Identify which cell holds the provided text, then report its [X, Y] central coordinate. 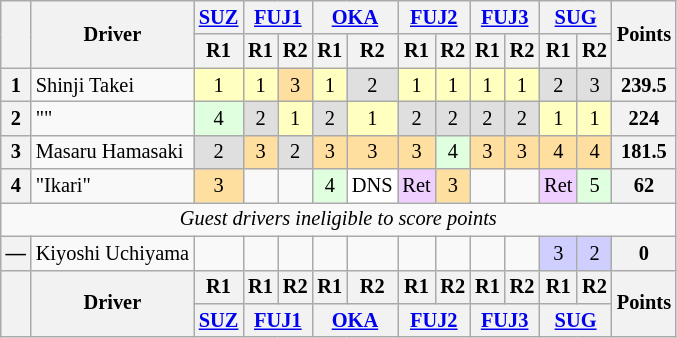
224 [644, 118]
— [16, 253]
Guest drivers ineligible to score points [338, 219]
DNS [372, 186]
Kiyoshi Uchiyama [112, 253]
"Ikari" [112, 186]
62 [644, 186]
239.5 [644, 85]
5 [594, 186]
"" [112, 118]
0 [644, 253]
Shinji Takei [112, 85]
Masaru Hamasaki [112, 152]
181.5 [644, 152]
